Scan for the cell matching the given text and deliver its (x, y) coordinate at center. 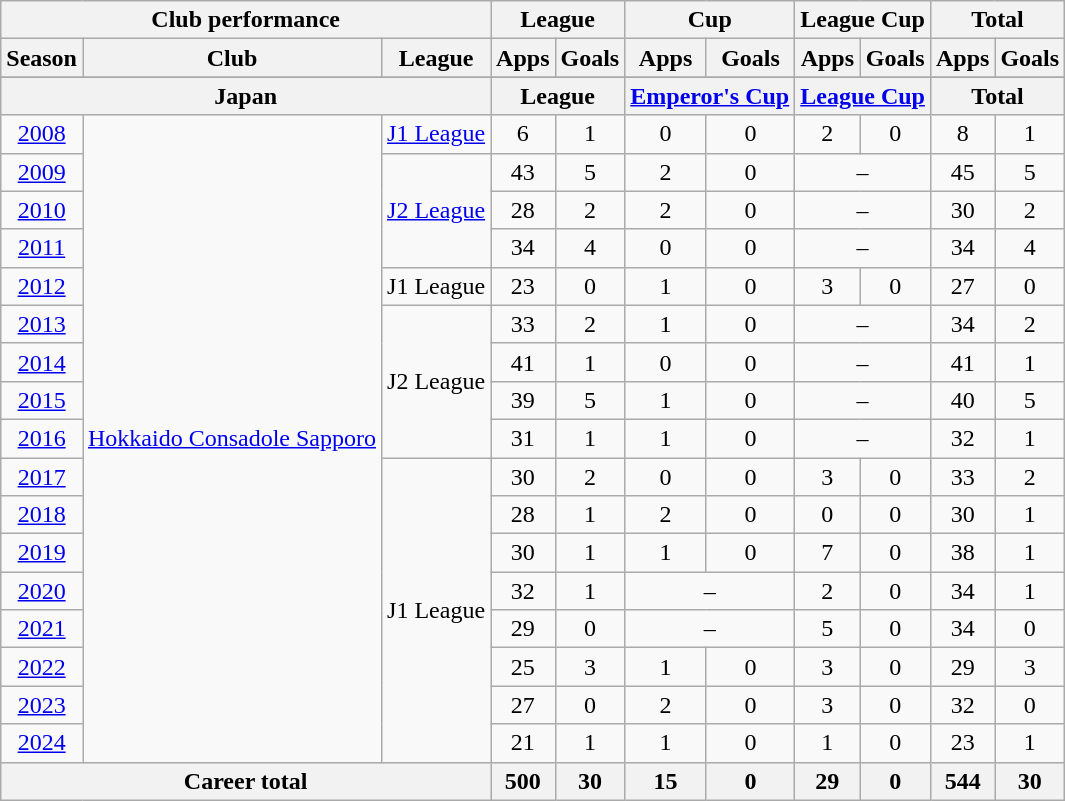
Season (42, 58)
31 (523, 438)
Club performance (246, 20)
8 (962, 134)
500 (523, 781)
2019 (42, 553)
21 (523, 743)
2024 (42, 743)
544 (962, 781)
15 (666, 781)
Cup (710, 20)
2011 (42, 248)
2010 (42, 210)
25 (523, 667)
2008 (42, 134)
2020 (42, 591)
2016 (42, 438)
2015 (42, 400)
2009 (42, 172)
45 (962, 172)
2018 (42, 515)
43 (523, 172)
38 (962, 553)
40 (962, 400)
39 (523, 400)
2017 (42, 477)
2012 (42, 286)
Emperor's Cup (710, 96)
Club (232, 58)
Career total (246, 781)
2013 (42, 324)
2023 (42, 705)
2022 (42, 667)
Hokkaido Consadole Sapporo (232, 438)
7 (828, 553)
Japan (246, 96)
6 (523, 134)
2014 (42, 362)
2021 (42, 629)
